Output the [x, y] coordinate of the center of the cell containing the given text.  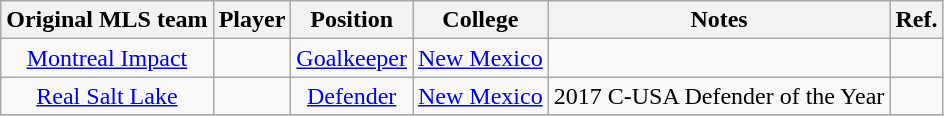
Original MLS team [107, 20]
Real Salt Lake [107, 96]
Defender [352, 96]
Notes [719, 20]
2017 C-USA Defender of the Year [719, 96]
Montreal Impact [107, 58]
College [480, 20]
Ref. [916, 20]
Position [352, 20]
Goalkeeper [352, 58]
Player [252, 20]
